Identify which cell holds the provided text, then report its (x, y) central coordinate. 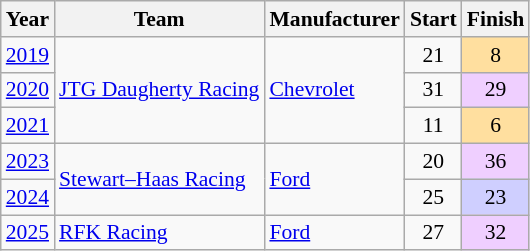
Stewart–Haas Racing (159, 180)
31 (434, 90)
2025 (28, 233)
2020 (28, 90)
RFK Racing (159, 233)
2019 (28, 55)
20 (434, 162)
Chevrolet (334, 90)
25 (434, 197)
Finish (496, 19)
2023 (28, 162)
Team (159, 19)
Start (434, 19)
2024 (28, 197)
8 (496, 55)
29 (496, 90)
6 (496, 126)
32 (496, 233)
2021 (28, 126)
27 (434, 233)
23 (496, 197)
JTG Daugherty Racing (159, 90)
11 (434, 126)
Manufacturer (334, 19)
21 (434, 55)
Year (28, 19)
36 (496, 162)
